Output the (X, Y) coordinate of the center of the cell containing the given text.  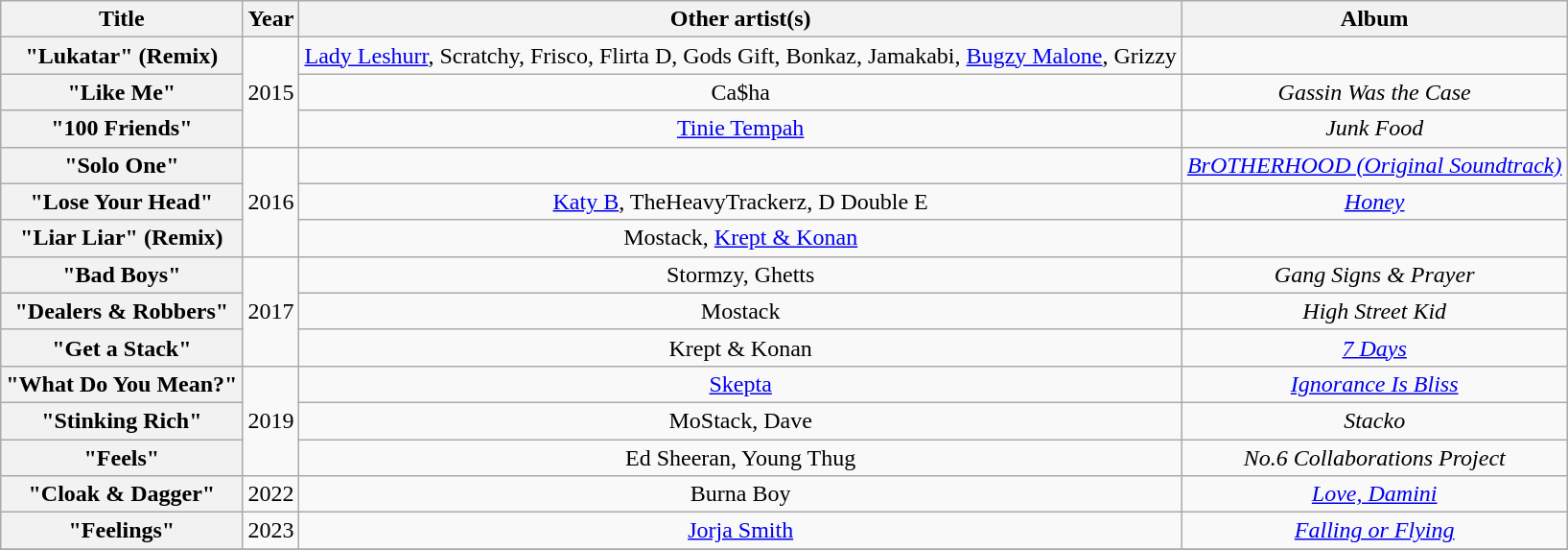
"Cloak & Dagger" (122, 494)
"Liar Liar" (Remix) (122, 238)
BrOTHERHOOD (Original Soundtrack) (1374, 165)
High Street Kid (1374, 311)
Stormzy, Ghetts (740, 275)
"Bad Boys" (122, 275)
Ignorance Is Bliss (1374, 384)
Title (122, 19)
"Stinking Rich" (122, 420)
Krept & Konan (740, 347)
Mostack, Krept & Konan (740, 238)
Album (1374, 19)
7 Days (1374, 347)
Gang Signs & Prayer (1374, 275)
Burna Boy (740, 494)
Year (270, 19)
"Dealers & Robbers" (122, 311)
"Like Me" (122, 92)
Ed Sheeran, Young Thug (740, 458)
"Lukatar" (Remix) (122, 56)
Ca$ha (740, 92)
2023 (270, 531)
Falling or Flying (1374, 531)
No.6 Collaborations Project (1374, 458)
Honey (1374, 202)
Katy B, TheHeavyTrackerz, D Double E (740, 202)
2019 (270, 420)
Gassin Was the Case (1374, 92)
2017 (270, 311)
"Feels" (122, 458)
Junk Food (1374, 129)
Jorja Smith (740, 531)
Lady Leshurr, Scratchy, Frisco, Flirta D, Gods Gift, Bonkaz, Jamakabi, Bugzy Malone, Grizzy (740, 56)
"Feelings" (122, 531)
Tinie Tempah (740, 129)
"100 Friends" (122, 129)
Mostack (740, 311)
MoStack, Dave (740, 420)
"What Do You Mean?" (122, 384)
Other artist(s) (740, 19)
Skepta (740, 384)
Stacko (1374, 420)
Love, Damini (1374, 494)
"Solo One" (122, 165)
"Lose Your Head" (122, 202)
"Get a Stack" (122, 347)
2015 (270, 92)
2016 (270, 202)
2022 (270, 494)
